Determine the (X, Y) coordinate at the center of the cell enclosing the given text.  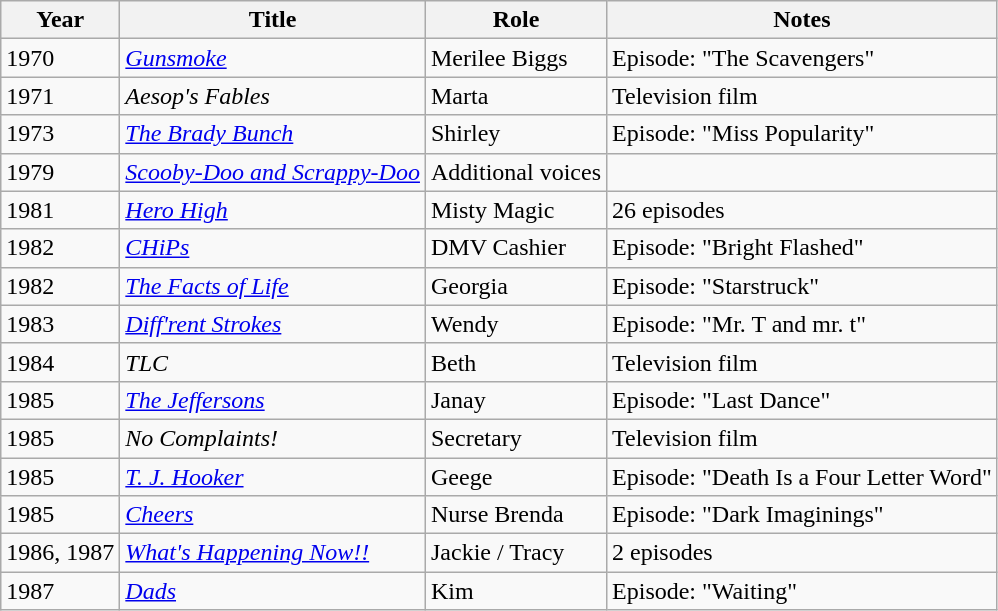
1986, 1987 (60, 553)
Marta (516, 96)
Notes (802, 20)
Aesop's Fables (273, 96)
1983 (60, 324)
Additional voices (516, 172)
DMV Cashier (516, 248)
1984 (60, 362)
2 episodes (802, 553)
Hero High (273, 210)
1979 (60, 172)
Episode: "Death Is a Four Letter Word" (802, 477)
Kim (516, 591)
Gunsmoke (273, 58)
Georgia (516, 286)
Role (516, 20)
Janay (516, 400)
Misty Magic (516, 210)
26 episodes (802, 210)
The Jeffersons (273, 400)
Episode: "The Scavengers" (802, 58)
Episode: "Starstruck" (802, 286)
Year (60, 20)
1970 (60, 58)
Episode: "Waiting" (802, 591)
Nurse Brenda (516, 515)
1981 (60, 210)
The Facts of Life (273, 286)
Episode: "Miss Popularity" (802, 134)
Scooby-Doo and Scrappy-Doo (273, 172)
TLC (273, 362)
Beth (516, 362)
Geege (516, 477)
Cheers (273, 515)
Shirley (516, 134)
Episode: "Dark Imaginings" (802, 515)
Episode: "Last Dance" (802, 400)
Merilee Biggs (516, 58)
1973 (60, 134)
Wendy (516, 324)
No Complaints! (273, 438)
Title (273, 20)
What's Happening Now!! (273, 553)
CHiPs (273, 248)
Jackie / Tracy (516, 553)
T. J. Hooker (273, 477)
1971 (60, 96)
Episode: "Bright Flashed" (802, 248)
Dads (273, 591)
Diff'rent Strokes (273, 324)
Secretary (516, 438)
Episode: "Mr. T and mr. t" (802, 324)
1987 (60, 591)
The Brady Bunch (273, 134)
